Detect which cell encompasses the target text, then output its [X, Y] center coordinate. 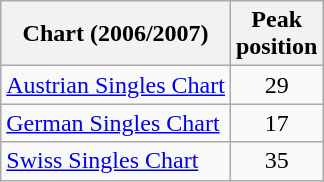
Austrian Singles Chart [116, 85]
Swiss Singles Chart [116, 161]
35 [276, 161]
17 [276, 123]
Chart (2006/2007) [116, 34]
29 [276, 85]
German Singles Chart [116, 123]
Peakposition [276, 34]
